Return (X, Y) of the center of cell containing provided text 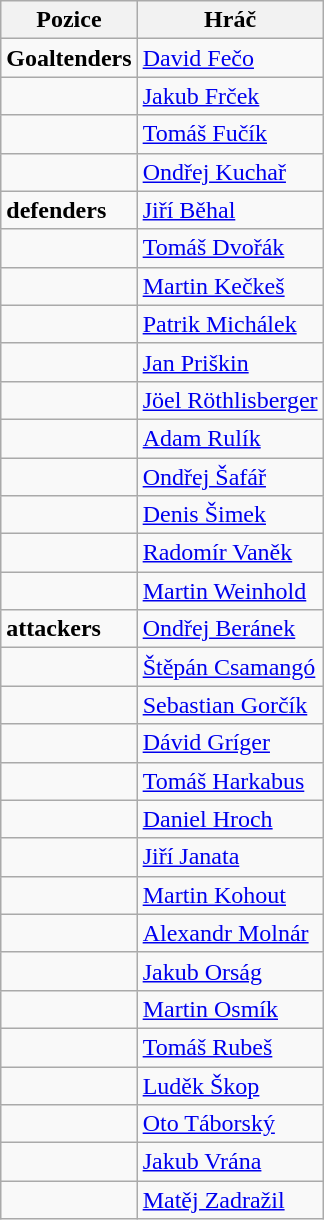
Ondřej Šafář (230, 477)
Pozice (69, 20)
Martin Kohout (230, 895)
Martin Kečkeš (230, 286)
Tomáš Dvořák (230, 248)
Jiří Janata (230, 857)
Jakub Vrána (230, 1162)
Martin Weinhold (230, 591)
Jakub Orság (230, 971)
Patrik Michálek (230, 324)
Martin Osmík (230, 1009)
Jiří Běhal (230, 210)
defenders (69, 210)
Matěj Zadražil (230, 1200)
Goaltenders (69, 58)
Dávid Gríger (230, 743)
Tomáš Harkabus (230, 781)
Hráč (230, 20)
Oto Táborský (230, 1124)
Adam Rulík (230, 438)
Daniel Hroch (230, 819)
Radomír Vaněk (230, 553)
Luděk Škop (230, 1085)
David Fečo (230, 58)
Alexandr Molnár (230, 933)
Ondřej Kuchař (230, 172)
Tomáš Fučík (230, 134)
Denis Šimek (230, 515)
Jakub Frček (230, 96)
Jöel Röthlisberger (230, 400)
Jan Priškin (230, 362)
Ondřej Beránek (230, 629)
Sebastian Gorčík (230, 705)
attackers (69, 629)
Štěpán Csamangó (230, 667)
Tomáš Rubeš (230, 1047)
